Identify which cell holds the provided text, then report its (X, Y) central coordinate. 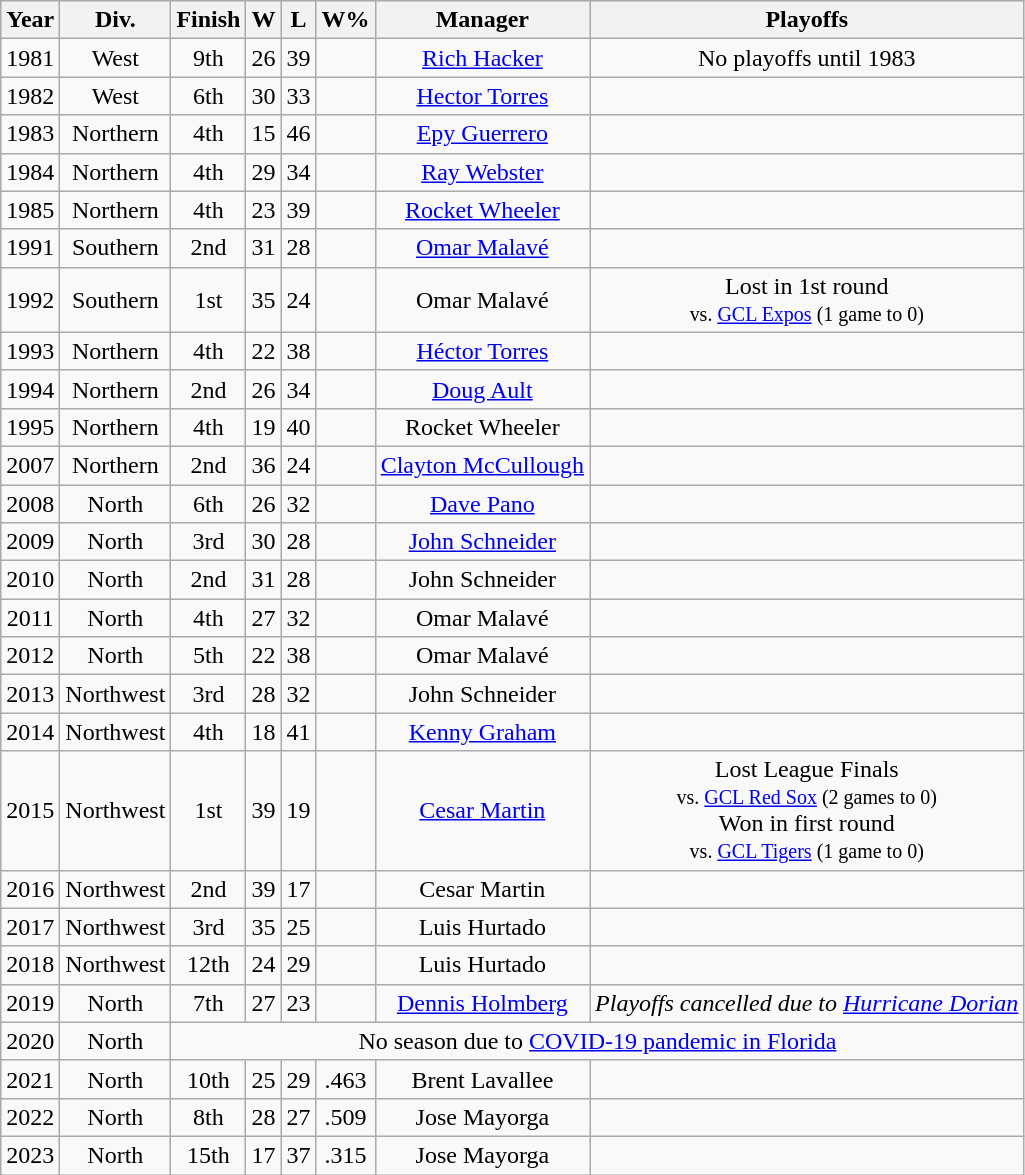
7th (208, 1003)
37 (298, 1155)
.509 (346, 1117)
2009 (30, 542)
No playoffs until 1983 (807, 58)
1991 (30, 248)
W (264, 20)
2023 (30, 1155)
12th (208, 965)
Epy Guerrero (482, 134)
2022 (30, 1117)
Playoffs cancelled due to Hurricane Dorian (807, 1003)
2017 (30, 927)
33 (298, 96)
9th (208, 58)
10th (208, 1079)
2015 (30, 810)
2018 (30, 965)
Lost in 1st roundvs. GCL Expos (1 game to 0) (807, 300)
Dennis Holmberg (482, 1003)
2011 (30, 618)
1993 (30, 351)
Ray Webster (482, 172)
1985 (30, 210)
2013 (30, 694)
Dave Pano (482, 503)
40 (298, 427)
.315 (346, 1155)
1984 (30, 172)
15 (264, 134)
Lost League Finalsvs. GCL Red Sox (2 games to 0)Won in first roundvs. GCL Tigers (1 game to 0) (807, 810)
2007 (30, 465)
Finish (208, 20)
Rich Hacker (482, 58)
5th (208, 656)
1994 (30, 389)
41 (298, 732)
2019 (30, 1003)
36 (264, 465)
Kenny Graham (482, 732)
Clayton McCullough (482, 465)
46 (298, 134)
2020 (30, 1041)
.463 (346, 1079)
1982 (30, 96)
15th (208, 1155)
2014 (30, 732)
Year (30, 20)
1992 (30, 300)
2010 (30, 580)
2008 (30, 503)
Manager (482, 20)
W% (346, 20)
2016 (30, 889)
No season due to COVID-19 pandemic in Florida (598, 1041)
Doug Ault (482, 389)
Hector Torres (482, 96)
L (298, 20)
1983 (30, 134)
Héctor Torres (482, 351)
2021 (30, 1079)
Playoffs (807, 20)
Brent Lavallee (482, 1079)
Div. (116, 20)
2012 (30, 656)
1981 (30, 58)
18 (264, 732)
8th (208, 1117)
1995 (30, 427)
